Determine the [x, y] coordinate at the center of the cell enclosing the given text.  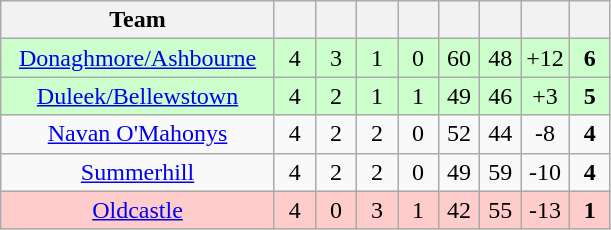
59 [500, 172]
60 [460, 58]
44 [500, 134]
6 [590, 58]
-8 [546, 134]
Team [138, 20]
46 [500, 96]
+12 [546, 58]
52 [460, 134]
-13 [546, 210]
+3 [546, 96]
Summerhill [138, 172]
Navan O'Mahonys [138, 134]
48 [500, 58]
Duleek/Bellewstown [138, 96]
Oldcastle [138, 210]
Donaghmore/Ashbourne [138, 58]
5 [590, 96]
55 [500, 210]
-10 [546, 172]
42 [460, 210]
